Scan for the cell matching the given text and deliver its (x, y) coordinate at center. 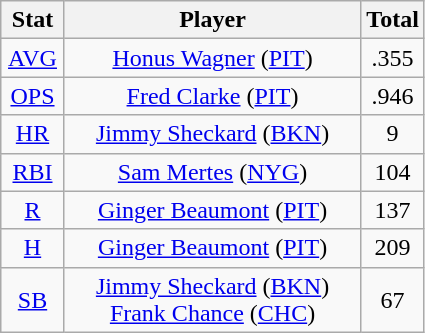
AVG (33, 58)
OPS (33, 96)
Fred Clarke (PIT) (212, 96)
RBI (33, 172)
Jimmy Sheckard (BKN) (212, 134)
209 (393, 248)
.355 (393, 58)
Honus Wagner (PIT) (212, 58)
H (33, 248)
Jimmy Sheckard (BKN)Frank Chance (CHC) (212, 300)
SB (33, 300)
67 (393, 300)
104 (393, 172)
Total (393, 20)
R (33, 210)
.946 (393, 96)
Stat (33, 20)
Player (212, 20)
9 (393, 134)
137 (393, 210)
HR (33, 134)
Sam Mertes (NYG) (212, 172)
